Extract the [x, y] coordinate from the center of the cell holding the provided text.  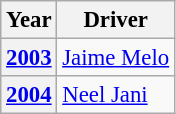
Driver [116, 20]
Year [29, 20]
2003 [29, 58]
2004 [29, 95]
Neel Jani [116, 95]
Jaime Melo [116, 58]
